From the cell containing the given text, extract its center point as (x, y) coordinate. 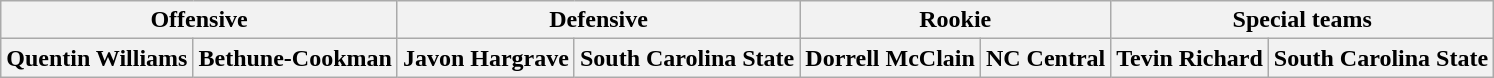
Quentin Williams (97, 58)
Bethune-Cookman (295, 58)
Dorrell McClain (890, 58)
NC Central (1045, 58)
Tevin Richard (1190, 58)
Javon Hargrave (486, 58)
Defensive (598, 20)
Special teams (1302, 20)
Offensive (200, 20)
Rookie (956, 20)
